Search for the cell housing the specified text and yield its [x, y] center coordinate. 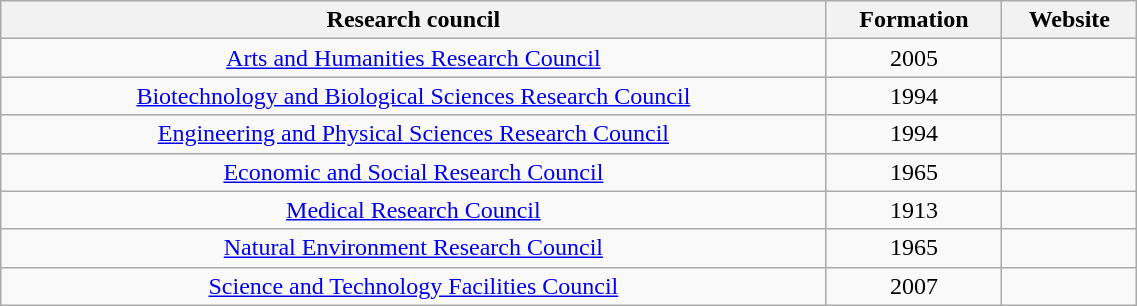
Formation [914, 20]
Natural Environment Research Council [414, 248]
2007 [914, 286]
Biotechnology and Biological Sciences Research Council [414, 96]
Economic and Social Research Council [414, 172]
Research council [414, 20]
Science and Technology Facilities Council [414, 286]
Medical Research Council [414, 210]
Website [1070, 20]
Arts and Humanities Research Council [414, 58]
1913 [914, 210]
Engineering and Physical Sciences Research Council [414, 134]
2005 [914, 58]
